Provide the [x, y] coordinate of the cell's center where the given text is located.  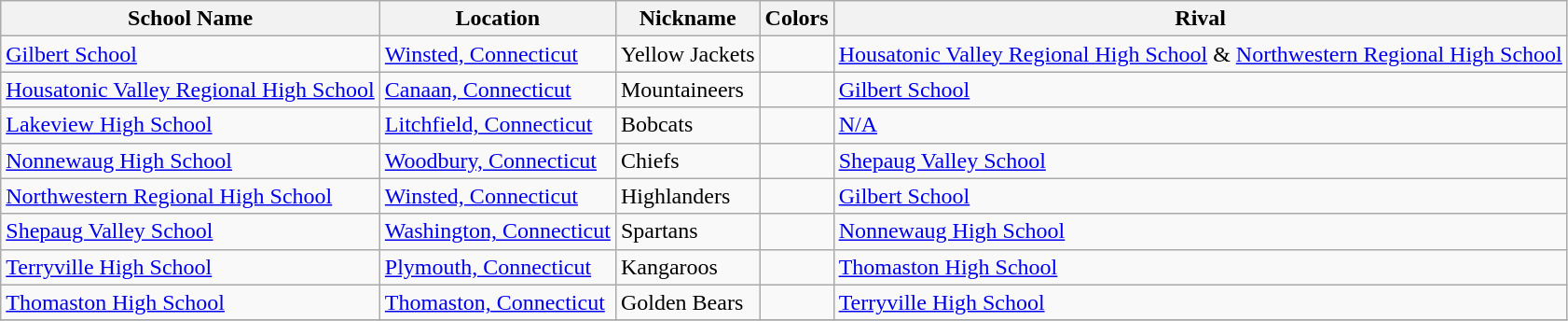
Spartans [688, 231]
Golden Bears [688, 302]
Woodbury, Connecticut [498, 160]
Nickname [688, 19]
Bobcats [688, 125]
Canaan, Connecticut [498, 90]
Highlanders [688, 196]
Rival [1201, 19]
Lakeview High School [190, 125]
Colors [796, 19]
Location [498, 19]
Kangaroos [688, 267]
Yellow Jackets [688, 54]
Litchfield, Connecticut [498, 125]
School Name [190, 19]
Northwestern Regional High School [190, 196]
Chiefs [688, 160]
Thomaston, Connecticut [498, 302]
Mountaineers [688, 90]
Housatonic Valley Regional High School & Northwestern Regional High School [1201, 54]
Housatonic Valley Regional High School [190, 90]
Plymouth, Connecticut [498, 267]
Washington, Connecticut [498, 231]
N/A [1201, 125]
